Identify which cell holds the provided text, then report its (X, Y) central coordinate. 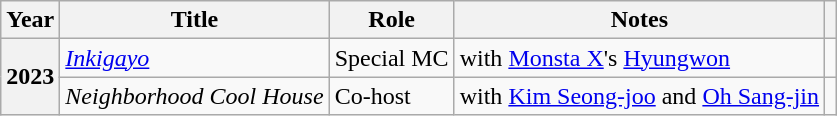
Notes (639, 20)
2023 (30, 77)
Inkigayo (194, 58)
Special MC (392, 58)
Neighborhood Cool House (194, 96)
with Kim Seong-joo and Oh Sang-jin (639, 96)
Co-host (392, 96)
Year (30, 20)
Title (194, 20)
with Monsta X's Hyungwon (639, 58)
Role (392, 20)
